Output the (x, y) coordinate of the center of the cell containing the given text.  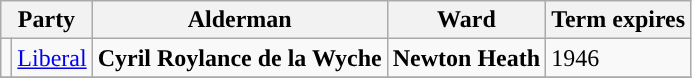
Liberal (52, 58)
1946 (618, 58)
Newton Heath (466, 58)
Ward (466, 20)
Term expires (618, 20)
Alderman (240, 20)
Party (46, 20)
Cyril Roylance de la Wyche (240, 58)
